Output the [X, Y] coordinate of the center of the cell containing the given text.  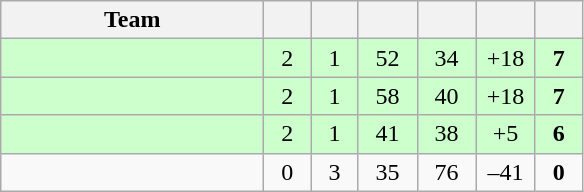
38 [446, 134]
34 [446, 58]
35 [388, 172]
3 [334, 172]
–41 [506, 172]
41 [388, 134]
76 [446, 172]
Team [132, 20]
+5 [506, 134]
58 [388, 96]
6 [558, 134]
40 [446, 96]
52 [388, 58]
